Return [x, y] of the center of cell containing provided text 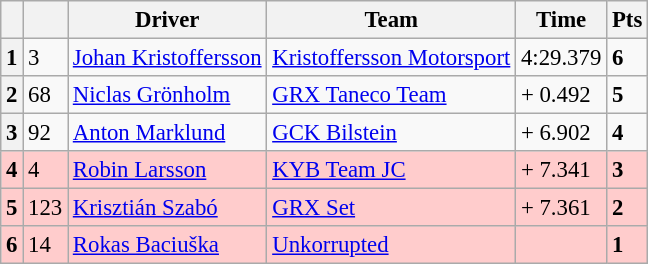
68 [46, 95]
Pts [628, 20]
+ 0.492 [562, 95]
Team [392, 20]
4:29.379 [562, 58]
Time [562, 20]
Driver [168, 20]
+ 7.361 [562, 208]
GRX Taneco Team [392, 95]
Kristoffersson Motorsport [392, 58]
Robin Larsson [168, 170]
Krisztián Szabó [168, 208]
+ 6.902 [562, 133]
GCK Bilstein [392, 133]
Niclas Grönholm [168, 95]
14 [46, 245]
Rokas Baciuška [168, 245]
GRX Set [392, 208]
Anton Marklund [168, 133]
Johan Kristoffersson [168, 58]
Unkorrupted [392, 245]
+ 7.341 [562, 170]
KYB Team JC [392, 170]
92 [46, 133]
123 [46, 208]
